From the cell containing the given text, extract its center point as [x, y] coordinate. 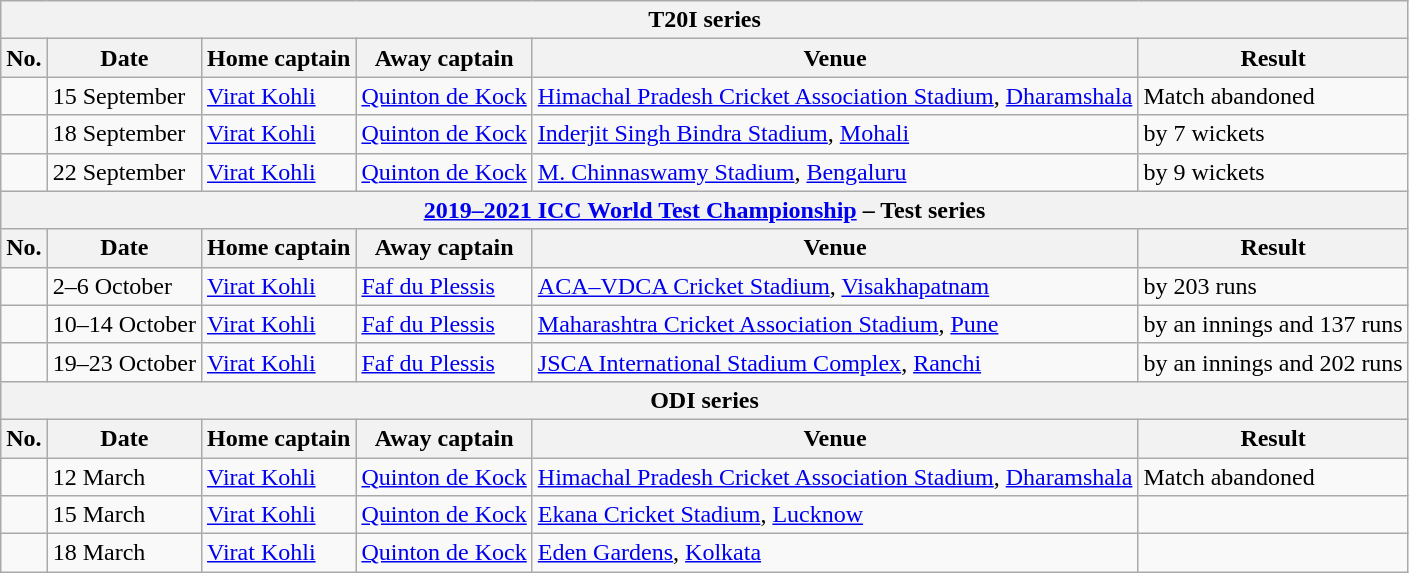
by 9 wickets [1273, 172]
by 203 runs [1273, 286]
2–6 October [124, 286]
ACA–VDCA Cricket Stadium, Visakhapatnam [835, 286]
12 March [124, 477]
18 March [124, 553]
by an innings and 202 runs [1273, 362]
10–14 October [124, 324]
15 March [124, 515]
Inderjit Singh Bindra Stadium, Mohali [835, 134]
18 September [124, 134]
22 September [124, 172]
T20I series [704, 20]
by 7 wickets [1273, 134]
ODI series [704, 400]
M. Chinnaswamy Stadium, Bengaluru [835, 172]
Maharashtra Cricket Association Stadium, Pune [835, 324]
15 September [124, 96]
2019–2021 ICC World Test Championship – Test series [704, 210]
Eden Gardens, Kolkata [835, 553]
JSCA International Stadium Complex, Ranchi [835, 362]
Ekana Cricket Stadium, Lucknow [835, 515]
by an innings and 137 runs [1273, 324]
19–23 October [124, 362]
